Determine the (X, Y) coordinate at the center of the cell enclosing the given text.  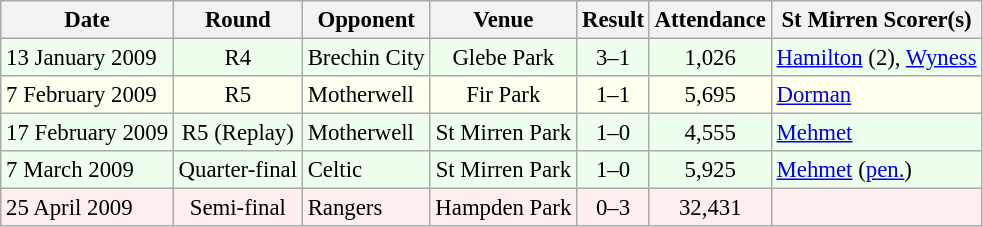
Semi-final (238, 208)
13 January 2009 (88, 58)
1,026 (710, 58)
Venue (504, 20)
25 April 2009 (88, 208)
Hampden Park (504, 208)
Glebe Park (504, 58)
1–1 (614, 95)
Fir Park (504, 95)
Round (238, 20)
Attendance (710, 20)
Date (88, 20)
Hamilton (2), Wyness (876, 58)
7 March 2009 (88, 170)
Celtic (366, 170)
5,695 (710, 95)
0–3 (614, 208)
32,431 (710, 208)
4,555 (710, 133)
Brechin City (366, 58)
R5 (Replay) (238, 133)
5,925 (710, 170)
R5 (238, 95)
Quarter-final (238, 170)
R4 (238, 58)
Mehmet (pen.) (876, 170)
3–1 (614, 58)
Dorman (876, 95)
7 February 2009 (88, 95)
Mehmet (876, 133)
17 February 2009 (88, 133)
Result (614, 20)
Opponent (366, 20)
Rangers (366, 208)
St Mirren Scorer(s) (876, 20)
